Locate the cell with the specified text and output its [X, Y] center coordinate. 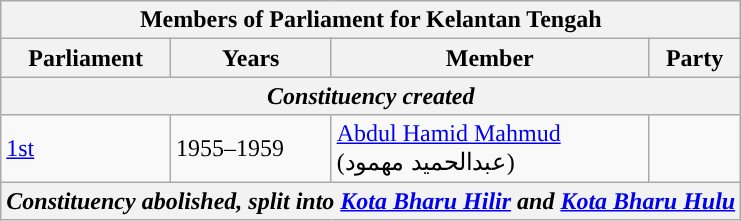
Abdul Hamid Mahmud (عبدالحميد مهمود) [490, 148]
Members of Parliament for Kelantan Tengah [371, 20]
Party [694, 58]
Member [490, 58]
Parliament [86, 58]
Years [250, 58]
1955–1959 [250, 148]
1st [86, 148]
Constituency abolished, split into Kota Bharu Hilir and Kota Bharu Hulu [371, 201]
Constituency created [371, 96]
